Return (X, Y) of the center of cell containing provided text 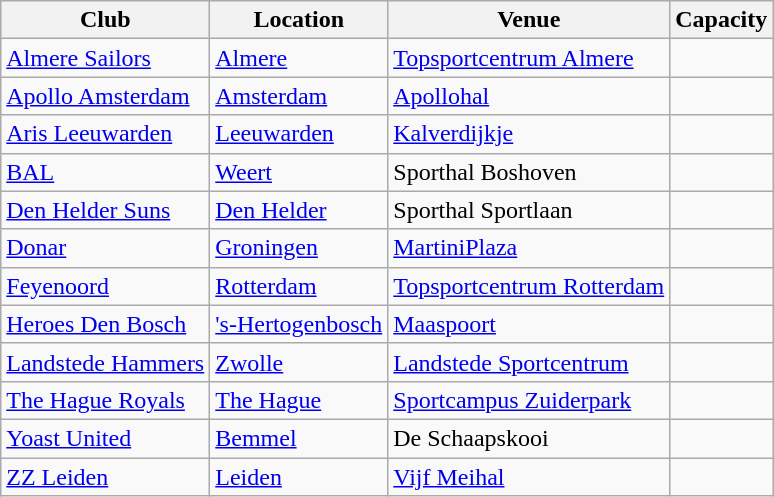
Capacity (722, 20)
Leeuwarden (299, 134)
Rotterdam (299, 286)
The Hague (299, 400)
Groningen (299, 248)
Almere Sailors (106, 58)
Heroes Den Bosch (106, 324)
Sporthal Sportlaan (529, 210)
Maaspoort (529, 324)
Leiden (299, 477)
Topsportcentrum Rotterdam (529, 286)
Sportcampus Zuiderpark (529, 400)
Kalverdijkje (529, 134)
Apollo Amsterdam (106, 96)
Landstede Sportcentrum (529, 362)
ZZ Leiden (106, 477)
's-Hertogenbosch (299, 324)
De Schaapskooi (529, 438)
Venue (529, 20)
Donar (106, 248)
The Hague Royals (106, 400)
Feyenoord (106, 286)
Bemmel (299, 438)
Aris Leeuwarden (106, 134)
Location (299, 20)
Apollohal (529, 96)
Weert (299, 172)
Landstede Hammers (106, 362)
Sporthal Boshoven (529, 172)
Yoast United (106, 438)
Zwolle (299, 362)
MartiniPlaza (529, 248)
Vijf Meihal (529, 477)
Amsterdam (299, 96)
Almere (299, 58)
Club (106, 20)
Den Helder Suns (106, 210)
Den Helder (299, 210)
BAL (106, 172)
Topsportcentrum Almere (529, 58)
